Return (X, Y) of the center of cell containing provided text 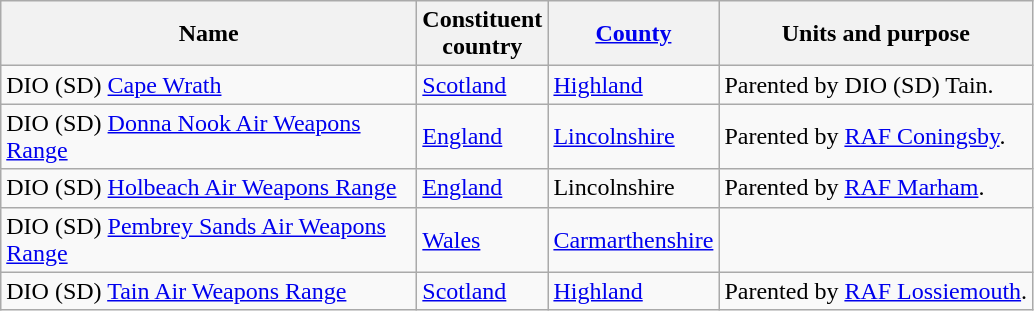
DIO (SD) Tain Air Weapons Range (209, 291)
County (634, 34)
DIO (SD) Pembrey Sands Air Weapons Range (209, 240)
Carmarthenshire (634, 240)
DIO (SD) Holbeach Air Weapons Range (209, 188)
Units and purpose (876, 34)
Parented by RAF Coningsby. (876, 136)
DIO (SD) Cape Wrath (209, 85)
Constituentcountry (482, 34)
Parented by DIO (SD) Tain. (876, 85)
DIO (SD) Donna Nook Air Weapons Range (209, 136)
Parented by RAF Lossiemouth. (876, 291)
Parented by RAF Marham. (876, 188)
Name (209, 34)
Wales (482, 240)
